Provide the (x, y) coordinate of the cell's center where the given text is located.  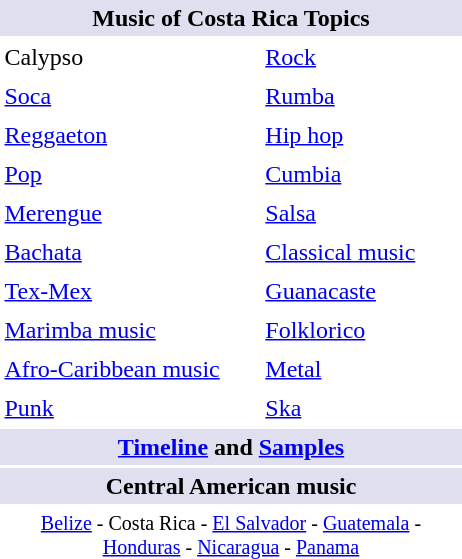
Classical music (362, 252)
Tex-Mex (129, 291)
Afro-Caribbean music (129, 369)
Soca (129, 96)
Marimba music (129, 330)
Metal (362, 369)
Timeline and Samples (231, 447)
Hip hop (362, 135)
Pop (129, 174)
Cumbia (362, 174)
Folklorico (362, 330)
Rumba (362, 96)
Ska (362, 408)
Merengue (129, 213)
Punk (129, 408)
Reggaeton (129, 135)
Rock (362, 57)
Guanacaste (362, 291)
Bachata (129, 252)
Music of Costa Rica Topics (231, 18)
Calypso (129, 57)
Salsa (362, 213)
Central American music (231, 486)
